Identify which cell holds the provided text, then report its (x, y) central coordinate. 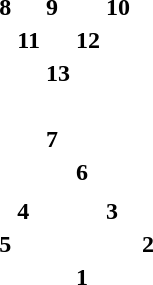
11 (29, 41)
12 (88, 41)
6 (88, 173)
13 (58, 73)
7 (58, 139)
4 (29, 211)
3 (118, 211)
